For the text-containing cell, return its midpoint in (x, y) coordinate format. 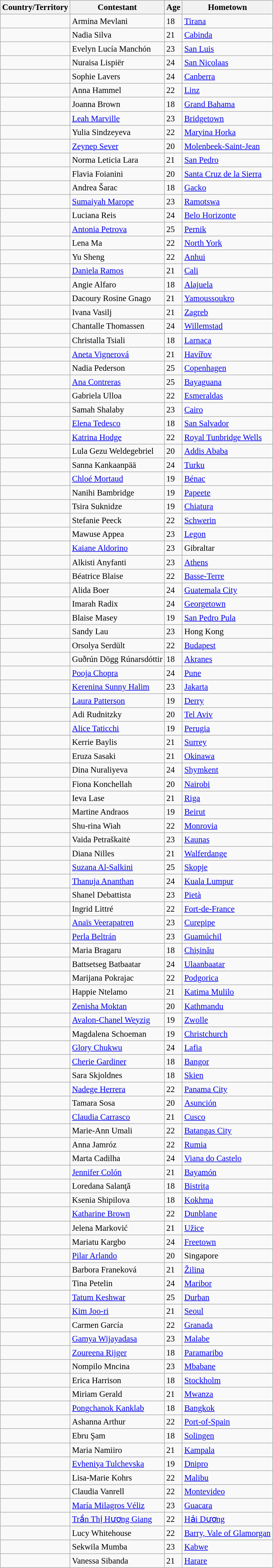
Adi Rudnitzky (117, 715)
Nompilo Mncina (117, 1367)
Glory Chukwu (117, 1047)
Miriam Gerald (117, 1394)
Perugia (228, 729)
Chantalle Thomassen (117, 327)
Suzana Al-Salkini (117, 867)
Rumia (228, 1145)
Curepipe (228, 923)
Daniela Ramos (117, 271)
Ingrid Littré (117, 909)
Zeynep Sever (117, 146)
Molenbeek-Saint-Jean (228, 146)
Christchurch (228, 1034)
Montevideo (228, 1491)
Kerenina Sunny Halim (117, 687)
Chișinău (228, 950)
Vanessa Sibanda (117, 1561)
Aneta Vignerová (117, 354)
Katharine Brown (117, 1214)
Gibraltar (228, 548)
Asunción (228, 1103)
Tatum Keshwar (117, 1297)
Bénac (228, 479)
Hometown (228, 7)
Anhui (228, 257)
Luciana Reis (117, 215)
Larnaca (228, 340)
Mawuse Appea (117, 535)
Surrey (228, 742)
Tamara Sosa (117, 1103)
Panama City (228, 1089)
Granada (228, 1325)
Podgorica (228, 978)
Cabinda (228, 35)
Pooja Chopra (117, 673)
Ebru Şam (117, 1436)
Bayaguana (228, 382)
Kampala (228, 1450)
Kuala Lumpur (228, 881)
Pietà (228, 895)
Guðrún Dögg Rúnarsdóttir (117, 659)
Shu-rina Wiah (117, 826)
Erica Harrison (117, 1381)
Zoureena Rijger (117, 1353)
Santa Cruz de la Sierra (228, 174)
Willemstad (228, 327)
María Milagros Véliz (117, 1505)
Katima Mulilo (228, 992)
Christalla Tsiali (117, 340)
Sophie Lavers (117, 77)
Loredana Salanţă (117, 1186)
Paramaribo (228, 1353)
Harare (228, 1561)
Royal Tunbridge Wells (228, 437)
Cali (228, 271)
Belo Horizonte (228, 215)
Žilina (228, 1270)
Ramotswa (228, 201)
Yu Sheng (117, 257)
Pune (228, 673)
Perla Beltrán (117, 937)
Avalon-Chanel Weyzig (117, 1020)
San Pedro Pula (228, 618)
Pongchanok Kanklab (117, 1408)
Angie Alfaro (117, 285)
Blaise Masey (117, 618)
Maria Namiiro (117, 1450)
Malibu (228, 1478)
Maria Bragaru (117, 950)
Cairo (228, 410)
Battsetseg Batbaatar (117, 964)
Malabe (228, 1339)
Barry, Vale of Glamorgan (228, 1533)
Stockholm (228, 1381)
Nanihi Bambridge (117, 493)
Bangor (228, 1061)
Basse-Terre (228, 576)
Andrea Šarac (117, 188)
Maryina Horka (228, 132)
Tina Petelin (117, 1284)
Batangas City (228, 1131)
Sekwila Mumba (117, 1547)
Linz (228, 90)
Mbabane (228, 1367)
Shanel Debattista (117, 895)
Budapest (228, 645)
Okinawa (228, 756)
Sara Skjoldnes (117, 1075)
Alajuela (228, 285)
Lisa-Marie Kohrs (117, 1478)
Evelyn Lucía Manchón (117, 49)
Gamya Wijayadasa (117, 1339)
Freetown (228, 1242)
Beirut (228, 812)
Eruza Sasaki (117, 756)
Grand Bahama (228, 104)
Ashanna Arthur (117, 1422)
Lucy Whitehouse (117, 1533)
Marijana Pokrajac (117, 978)
Claudia Vanrell (117, 1491)
Lafia (228, 1047)
Jakarta (228, 687)
Elena Tedesco (117, 424)
Nadia Pederson (117, 368)
Nadia Silva (117, 35)
Pernik (228, 229)
Anna Jamróz (117, 1145)
Chloé Mortaud (117, 479)
Lula Gezu Weldegebriel (117, 451)
Legon (228, 535)
Kim Joo-ri (117, 1311)
Cusco (228, 1117)
Dina Nuraliyeva (117, 770)
Addis Ababa (228, 451)
Bayamón (228, 1172)
Katrina Hodge (117, 437)
Nuraisa Lispiër (117, 63)
Ulaanbaatar (228, 964)
Stefanie Peeck (117, 521)
Mariatu Kargbo (117, 1242)
Port-of-Spain (228, 1422)
Vaida Petraškaitė (117, 840)
Zenisha Moktan (117, 1006)
Canberra (228, 77)
Alkisti Anyfanti (117, 562)
Tsira Suknidze (117, 507)
Orsolya Serdült (117, 645)
Imarah Radix (117, 604)
Barbora Franeková (117, 1270)
Marta Cadilha (117, 1158)
Evheniya Tulchevska (117, 1464)
Shymkent (228, 770)
North York (228, 243)
San Pedro (228, 160)
Samah Shalaby (117, 410)
Yamoussoukro (228, 298)
Turku (228, 465)
Joanna Brown (117, 104)
Alice Taticchi (117, 729)
Riga (228, 798)
Diana Nilles (117, 853)
Schwerin (228, 521)
Esmeraldas (228, 396)
Guacara (228, 1505)
Dnipro (228, 1464)
Skopje (228, 867)
Yulia Sindzeyeva (117, 132)
Dunblane (228, 1214)
Flavia Foianini (117, 174)
Leah Marville (117, 118)
Hong Kong (228, 632)
Maribor (228, 1284)
Sandy Lau (117, 632)
Derry (228, 701)
Kathmandu (228, 1006)
Papeete (228, 493)
Magdalena Schoeman (117, 1034)
Ksenia Shipilova (117, 1200)
Singapore (228, 1256)
Fiona Konchellah (117, 784)
Sumaiyah Marope (117, 201)
Kokhma (228, 1200)
Laura Patterson (117, 701)
Zwolle (228, 1020)
Ieva Lase (117, 798)
San Nicolaas (228, 63)
Carmen García (117, 1325)
Georgetown (228, 604)
Guamúchil (228, 937)
Age (173, 7)
Norma Leticia Lara (117, 160)
Gacko (228, 188)
Užice (228, 1228)
Akranes (228, 659)
Anaïs Veerapatren (117, 923)
Thanuja Ananthan (117, 881)
Alida Boer (117, 590)
Seoul (228, 1311)
Tirana (228, 21)
Claudia Carrasco (117, 1117)
Durban (228, 1297)
Gabriela Ulloa (117, 396)
Pilar Arlando (117, 1256)
Bistrița (228, 1186)
Viana do Castelo (228, 1158)
Armina Mevlani (117, 21)
San Luis (228, 49)
Kaunas (228, 840)
Kabwe (228, 1547)
Havířov (228, 354)
Kaiane Aldorino (117, 548)
Antonia Petrova (117, 229)
Dacoury Rosine Gnago (117, 298)
Mwanza (228, 1394)
Ivana Vasilj (117, 312)
Guatemala City (228, 590)
Nairobi (228, 784)
Nadege Herrera (117, 1089)
Lena Ma (117, 243)
Jennifer Colón (117, 1172)
Marie-Ann Umali (117, 1131)
Copenhagen (228, 368)
Cherie Gardiner (117, 1061)
Ana Contreras (117, 382)
Happie Ntelamo (117, 992)
Anna Hammel (117, 90)
Chiatura (228, 507)
Skien (228, 1075)
Sanna Kankaanpää (117, 465)
Martine Andraos (117, 812)
Monrovia (228, 826)
Contestant (117, 7)
Solingen (228, 1436)
Athens (228, 562)
Fort-de-France (228, 909)
Walferdange (228, 853)
San Salvador (228, 424)
Tel Aviv (228, 715)
Trần Thị Hương Giang (117, 1519)
Bridgetown (228, 118)
Country/Territory (35, 7)
Kerrie Baylis (117, 742)
Béatrice Blaise (117, 576)
Jelena Marković (117, 1228)
Hải Dương (228, 1519)
Zagreb (228, 312)
Bangkok (228, 1408)
